Detect which cell encompasses the target text, then output its [x, y] center coordinate. 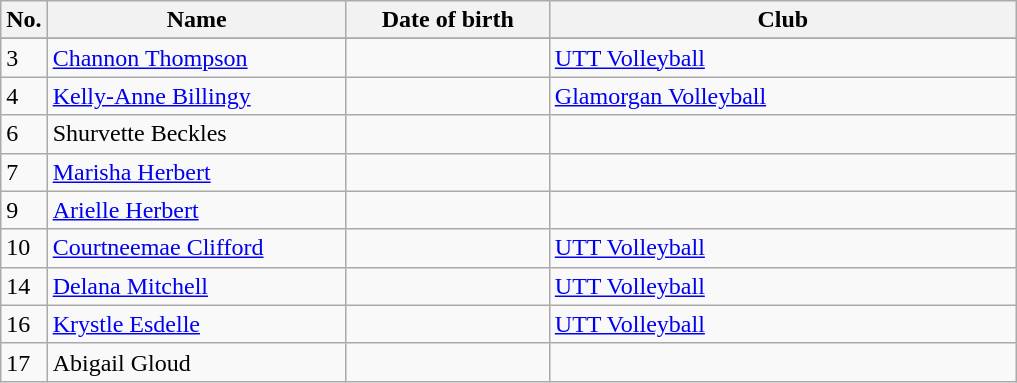
Arielle Herbert [196, 210]
16 [24, 324]
7 [24, 172]
Glamorgan Volleyball [782, 96]
14 [24, 286]
10 [24, 248]
17 [24, 362]
9 [24, 210]
Marisha Herbert [196, 172]
Krystle Esdelle [196, 324]
4 [24, 96]
3 [24, 58]
Courtneemae Clifford [196, 248]
Name [196, 20]
Kelly-Anne Billingy [196, 96]
6 [24, 134]
No. [24, 20]
Shurvette Beckles [196, 134]
Abigail Gloud [196, 362]
Delana Mitchell [196, 286]
Club [782, 20]
Channon Thompson [196, 58]
Date of birth [448, 20]
